Capture the cell that displays the provided text and extract its (X, Y) central coordinate. 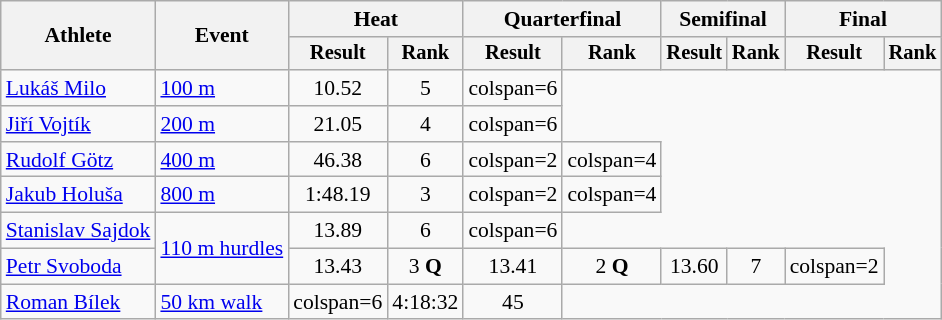
Lukáš Milo (78, 88)
13.60 (694, 267)
4:18:32 (425, 302)
3 (425, 195)
Rudolf Götz (78, 160)
800 m (222, 195)
3 Q (425, 267)
46.38 (338, 160)
13.43 (338, 267)
100 m (222, 88)
Jiří Vojtík (78, 124)
Stanislav Sajdok (78, 231)
110 m hurdles (222, 248)
Semifinal (722, 19)
400 m (222, 160)
Heat (376, 19)
7 (756, 267)
200 m (222, 124)
Jakub Holuša (78, 195)
45 (512, 302)
Event (222, 36)
Petr Svoboda (78, 267)
5 (425, 88)
Final (864, 19)
Athlete (78, 36)
13.89 (338, 231)
Quarterfinal (562, 19)
4 (425, 124)
2 Q (612, 267)
Roman Bílek (78, 302)
13.41 (512, 267)
1:48.19 (338, 195)
21.05 (338, 124)
50 km walk (222, 302)
10.52 (338, 88)
